Output the [x, y] coordinate of the center of the cell containing the given text.  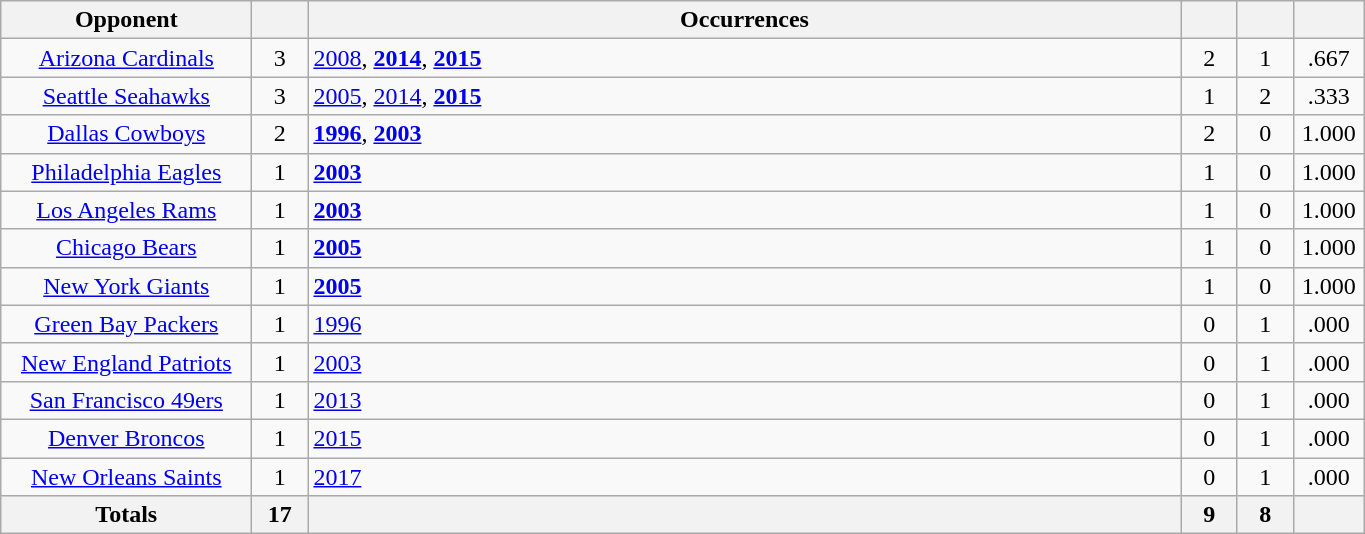
8 [1265, 515]
17 [280, 515]
Los Angeles Rams [126, 210]
.333 [1328, 96]
2013 [744, 400]
Chicago Bears [126, 248]
2017 [744, 477]
Philadelphia Eagles [126, 172]
New Orleans Saints [126, 477]
Seattle Seahawks [126, 96]
Occurrences [744, 20]
Opponent [126, 20]
2015 [744, 438]
Denver Broncos [126, 438]
1996 [744, 324]
.667 [1328, 58]
Dallas Cowboys [126, 134]
New England Patriots [126, 362]
9 [1209, 515]
1996, 2003 [744, 134]
2008, 2014, 2015 [744, 58]
Totals [126, 515]
Arizona Cardinals [126, 58]
Green Bay Packers [126, 324]
San Francisco 49ers [126, 400]
New York Giants [126, 286]
2005, 2014, 2015 [744, 96]
